Extract the [x, y] coordinate from the center of the cell holding the provided text.  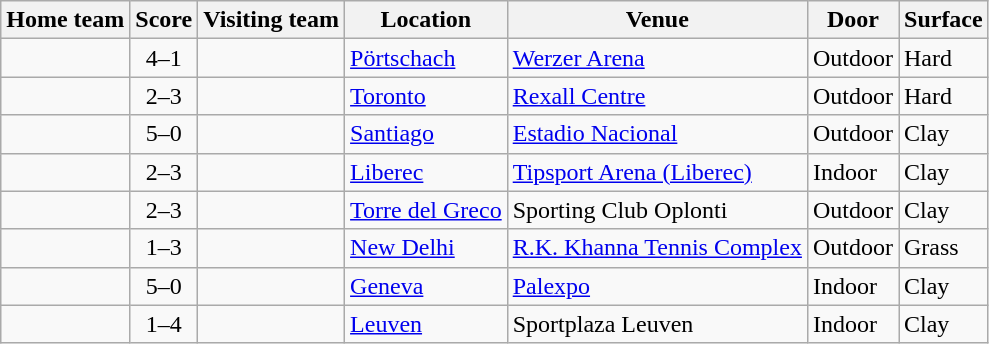
Sportplaza Leuven [657, 324]
Location [426, 20]
Tipsport Arena (Liberec) [657, 172]
Liberec [426, 172]
Door [852, 20]
Werzer Arena [657, 58]
Palexpo [657, 286]
Rexall Centre [657, 96]
Leuven [426, 324]
4–1 [164, 58]
Score [164, 20]
1–3 [164, 248]
Pörtschach [426, 58]
Torre del Greco [426, 210]
R.K. Khanna Tennis Complex [657, 248]
Home team [66, 20]
Santiago [426, 134]
Geneva [426, 286]
Surface [943, 20]
New Delhi [426, 248]
Toronto [426, 96]
Estadio Nacional [657, 134]
Grass [943, 248]
Visiting team [272, 20]
Venue [657, 20]
1–4 [164, 324]
Sporting Club Oplonti [657, 210]
